Provide the (x, y) coordinate of the cell's center where the given text is located.  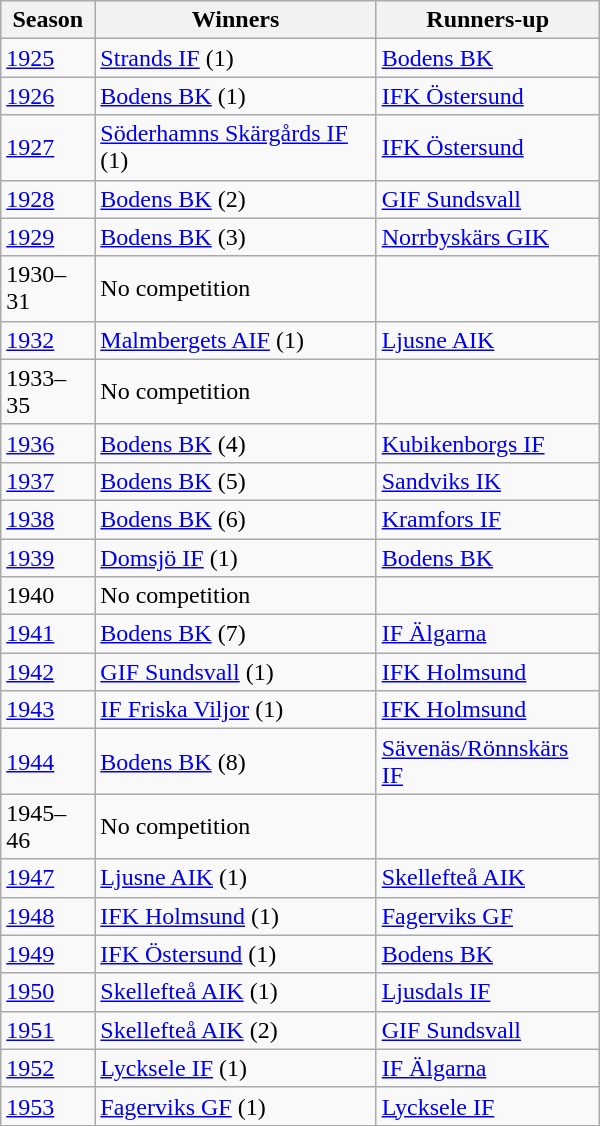
1932 (48, 340)
Bodens BK (6) (236, 519)
Bodens BK (1) (236, 96)
1948 (48, 916)
Fagerviks GF (1) (236, 1106)
1930–31 (48, 288)
1943 (48, 710)
Sandviks IK (488, 481)
Ljusne AIK (488, 340)
Söderhamns Skärgårds IF (1) (236, 148)
Bodens BK (4) (236, 443)
Skellefteå AIK (2) (236, 1030)
1925 (48, 58)
1926 (48, 96)
Skellefteå AIK (488, 878)
1928 (48, 199)
Strands IF (1) (236, 58)
Domsjö IF (1) (236, 557)
1947 (48, 878)
Ljusdals IF (488, 992)
1952 (48, 1068)
IF Friska Viljor (1) (236, 710)
Bodens BK (5) (236, 481)
1937 (48, 481)
1944 (48, 762)
Runners-up (488, 20)
1938 (48, 519)
1945–46 (48, 826)
1927 (48, 148)
Malmbergets AIF (1) (236, 340)
Bodens BK (8) (236, 762)
Norrbyskärs GIK (488, 237)
1949 (48, 954)
Fagerviks GF (488, 916)
Kramfors IF (488, 519)
1940 (48, 596)
Bodens BK (3) (236, 237)
Ljusne AIK (1) (236, 878)
Kubikenborgs IF (488, 443)
Bodens BK (2) (236, 199)
1939 (48, 557)
1950 (48, 992)
GIF Sundsvall (1) (236, 672)
IFK Östersund (1) (236, 954)
1936 (48, 443)
1929 (48, 237)
Bodens BK (7) (236, 634)
Lycksele IF (1) (236, 1068)
Winners (236, 20)
1953 (48, 1106)
Season (48, 20)
Skellefteå AIK (1) (236, 992)
1933–35 (48, 392)
1942 (48, 672)
1951 (48, 1030)
Lycksele IF (488, 1106)
Sävenäs/Rönnskärs IF (488, 762)
1941 (48, 634)
IFK Holmsund (1) (236, 916)
